Capture the cell that displays the provided text and extract its [X, Y] central coordinate. 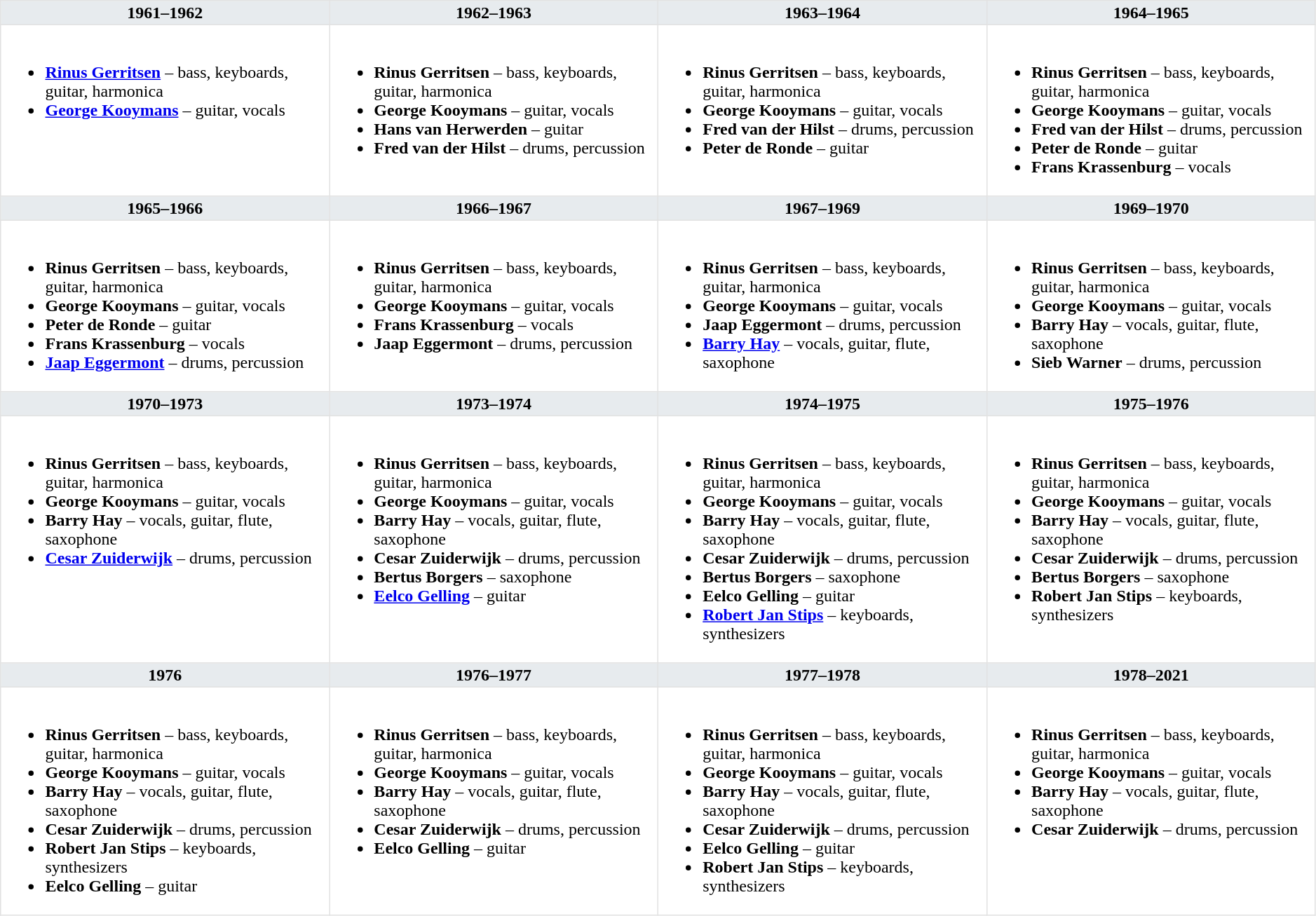
1974–1975 [822, 404]
Rinus Gerritsen – bass, keyboards, guitar, harmonicaGeorge Kooymans – guitar, vocals [165, 110]
1978–2021 [1151, 675]
1970–1973 [165, 404]
1962–1963 [494, 13]
1963–1964 [822, 13]
1966–1967 [494, 208]
1969–1970 [1151, 208]
1976 [165, 675]
1965–1966 [165, 208]
1961–1962 [165, 13]
1977–1978 [822, 675]
1967–1969 [822, 208]
Rinus Gerritsen – bass, keyboards, guitar, harmonicaGeorge Kooymans – guitar, vocalsFrans Krassenburg – vocalsJaap Eggermont – drums, percussion [494, 306]
Rinus Gerritsen – bass, keyboards, guitar, harmonicaGeorge Kooymans – guitar, vocalsHans van Herwerden – guitarFred van der Hilst – drums, percussion [494, 110]
Rinus Gerritsen – bass, keyboards, guitar, harmonicaGeorge Kooymans – guitar, vocalsFred van der Hilst – drums, percussionPeter de Ronde – guitar [822, 110]
1976–1977 [494, 675]
1975–1976 [1151, 404]
1973–1974 [494, 404]
1964–1965 [1151, 13]
